Determine the (X, Y) coordinate at the center of the cell enclosing the given text.  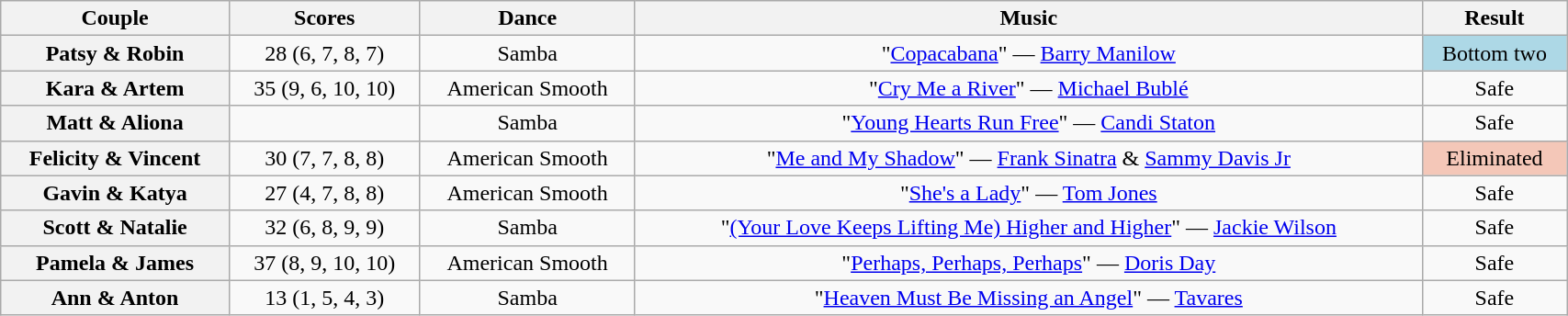
"Young Hearts Run Free" — Candi Staton (1029, 123)
"Heaven Must Be Missing an Angel" — Tavares (1029, 298)
Matt & Aliona (116, 123)
"She's a Lady" — Tom Jones (1029, 193)
Patsy & Robin (116, 53)
Couple (116, 18)
Kara & Artem (116, 88)
Bottom two (1494, 53)
"Perhaps, Perhaps, Perhaps" — Doris Day (1029, 263)
Music (1029, 18)
"Cry Me a River" — Michael Bublé (1029, 88)
35 (9, 6, 10, 10) (324, 88)
Felicity & Vincent (116, 158)
"(Your Love Keeps Lifting Me) Higher and Higher" — Jackie Wilson (1029, 228)
"Me and My Shadow" — Frank Sinatra & Sammy Davis Jr (1029, 158)
30 (7, 7, 8, 8) (324, 158)
27 (4, 7, 8, 8) (324, 193)
Pamela & James (116, 263)
37 (8, 9, 10, 10) (324, 263)
32 (6, 8, 9, 9) (324, 228)
13 (1, 5, 4, 3) (324, 298)
Scores (324, 18)
Result (1494, 18)
28 (6, 7, 8, 7) (324, 53)
Scott & Natalie (116, 228)
Gavin & Katya (116, 193)
Eliminated (1494, 158)
Ann & Anton (116, 298)
"Copacabana" — Barry Manilow (1029, 53)
Dance (527, 18)
